Pinpoint the cell where the given text exists, returning its [x, y] midpoint coordinate. 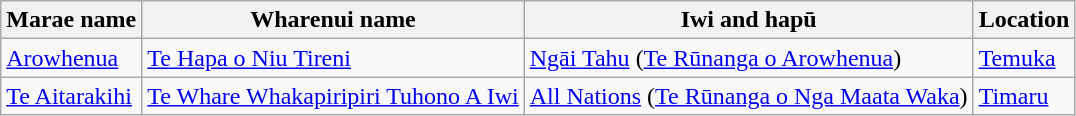
Timaru [1024, 96]
Te Aitarakihi [72, 96]
Marae name [72, 20]
Te Hapa o Niu Tireni [333, 58]
Iwi and hapū [748, 20]
Te Whare Whakapiripiri Tuhono A Iwi [333, 96]
Location [1024, 20]
Wharenui name [333, 20]
Arowhenua [72, 58]
Ngāi Tahu (Te Rūnanga o Arowhenua) [748, 58]
Temuka [1024, 58]
All Nations (Te Rūnanga o Nga Maata Waka) [748, 96]
